Provide the (x, y) coordinate of the cell's center where the given text is located.  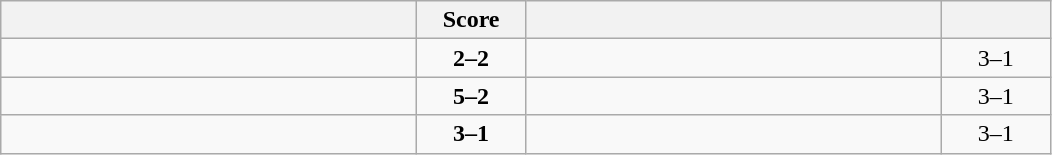
2–2 (472, 58)
Score (472, 20)
5–2 (472, 96)
